Scan for the cell matching the given text and deliver its (x, y) coordinate at center. 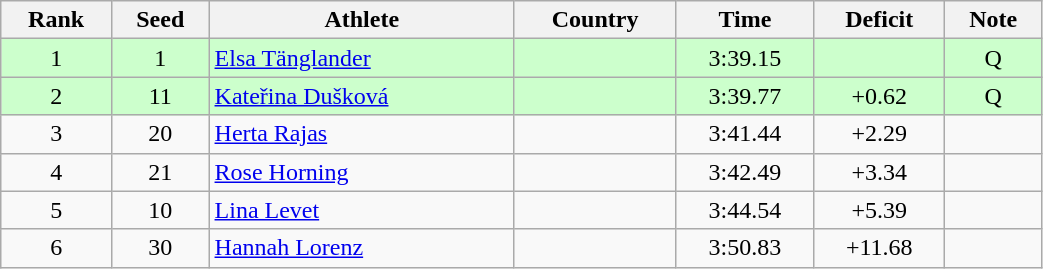
Lina Levet (362, 210)
Seed (161, 20)
10 (161, 210)
3:44.54 (745, 210)
3:42.49 (745, 172)
3:50.83 (745, 248)
5 (56, 210)
+2.29 (879, 134)
2 (56, 96)
+0.62 (879, 96)
3 (56, 134)
3:39.15 (745, 58)
11 (161, 96)
Athlete (362, 20)
3:41.44 (745, 134)
Herta Rajas (362, 134)
6 (56, 248)
Deficit (879, 20)
3:39.77 (745, 96)
Note (993, 20)
30 (161, 248)
Country (594, 20)
+5.39 (879, 210)
4 (56, 172)
Kateřina Dušková (362, 96)
Hannah Lorenz (362, 248)
20 (161, 134)
Rose Horning (362, 172)
Time (745, 20)
+11.68 (879, 248)
Elsa Tänglander (362, 58)
Rank (56, 20)
+3.34 (879, 172)
21 (161, 172)
